Search for the cell housing the specified text and yield its [x, y] center coordinate. 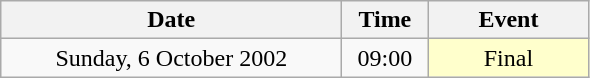
Time [385, 20]
Event [508, 20]
09:00 [385, 58]
Date [172, 20]
Sunday, 6 October 2002 [172, 58]
Final [508, 58]
